Extract the [X, Y] coordinate from the center of the cell holding the provided text.  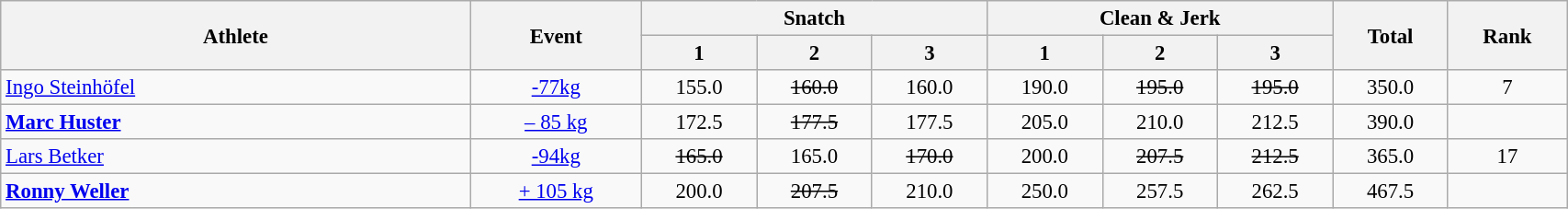
Lars Betker [235, 157]
172.5 [698, 122]
467.5 [1391, 192]
– 85 kg [556, 122]
+ 105 kg [556, 192]
205.0 [1045, 122]
155.0 [698, 87]
250.0 [1045, 192]
Snatch [814, 18]
-77kg [556, 87]
Marc Huster [235, 122]
350.0 [1391, 87]
262.5 [1275, 192]
Ingo Steinhöfel [235, 87]
190.0 [1045, 87]
365.0 [1391, 157]
Ronny Weller [235, 192]
Rank [1506, 35]
Total [1391, 35]
Athlete [235, 35]
7 [1506, 87]
170.0 [930, 157]
390.0 [1391, 122]
17 [1506, 157]
257.5 [1159, 192]
-94kg [556, 157]
Clean & Jerk [1160, 18]
Event [556, 35]
